Provide the (x, y) coordinate of the cell's center where the given text is located.  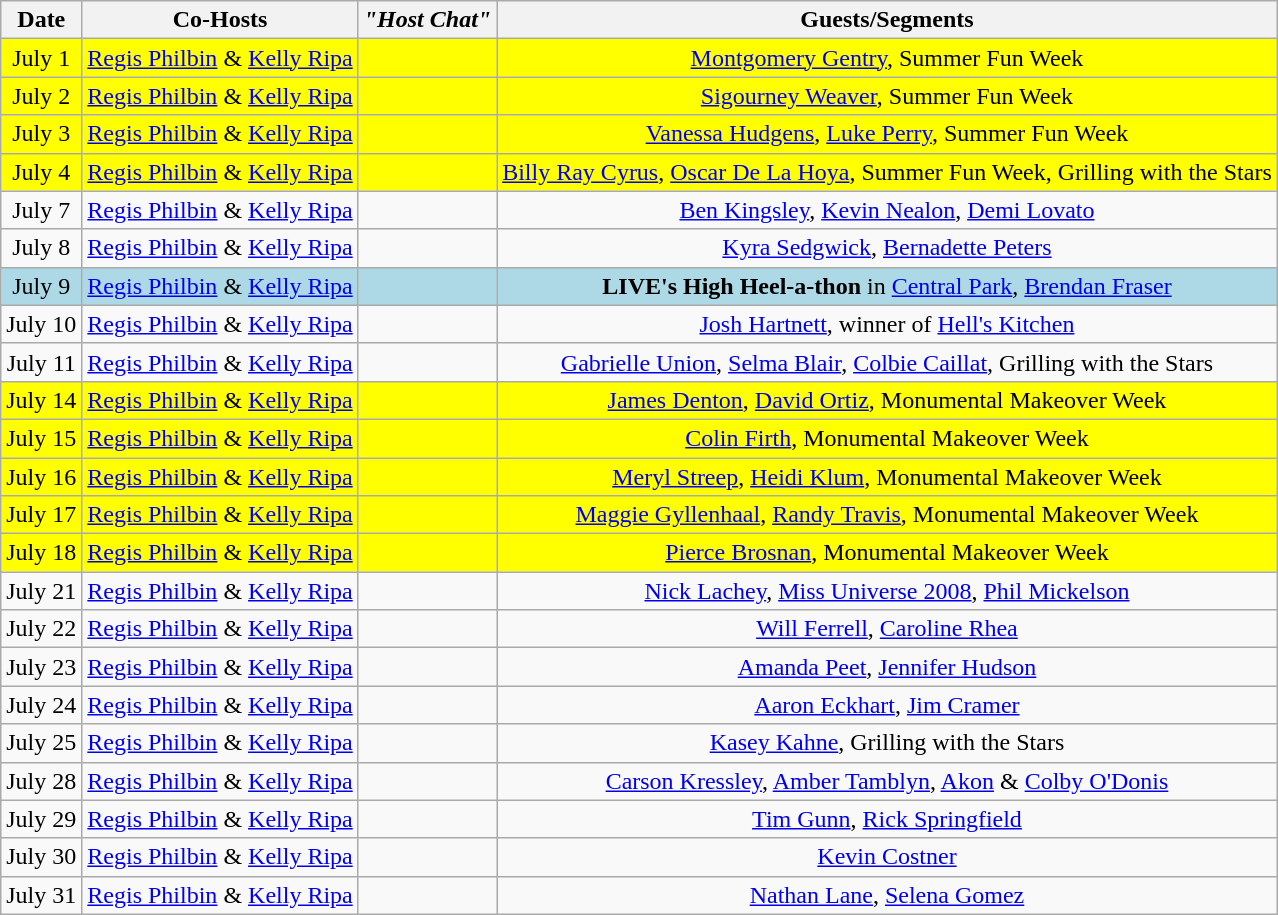
Gabrielle Union, Selma Blair, Colbie Caillat, Grilling with the Stars (888, 362)
Kevin Costner (888, 857)
Aaron Eckhart, Jim Cramer (888, 705)
July 11 (42, 362)
Will Ferrell, Caroline Rhea (888, 629)
July 29 (42, 819)
Josh Hartnett, winner of Hell's Kitchen (888, 324)
July 24 (42, 705)
Guests/Segments (888, 20)
James Denton, David Ortiz, Monumental Makeover Week (888, 400)
LIVE's High Heel-a-thon in Central Park, Brendan Fraser (888, 286)
July 17 (42, 515)
Colin Firth, Monumental Makeover Week (888, 438)
July 23 (42, 667)
Nick Lachey, Miss Universe 2008, Phil Mickelson (888, 591)
Pierce Brosnan, Monumental Makeover Week (888, 553)
July 9 (42, 286)
Tim Gunn, Rick Springfield (888, 819)
Carson Kressley, Amber Tamblyn, Akon & Colby O'Donis (888, 781)
Kyra Sedgwick, Bernadette Peters (888, 248)
July 21 (42, 591)
July 31 (42, 895)
July 3 (42, 134)
Montgomery Gentry, Summer Fun Week (888, 58)
July 8 (42, 248)
July 28 (42, 781)
July 25 (42, 743)
Ben Kingsley, Kevin Nealon, Demi Lovato (888, 210)
July 30 (42, 857)
July 10 (42, 324)
Amanda Peet, Jennifer Hudson (888, 667)
Meryl Streep, Heidi Klum, Monumental Makeover Week (888, 477)
Sigourney Weaver, Summer Fun Week (888, 96)
July 7 (42, 210)
Maggie Gyllenhaal, Randy Travis, Monumental Makeover Week (888, 515)
Kasey Kahne, Grilling with the Stars (888, 743)
Billy Ray Cyrus, Oscar De La Hoya, Summer Fun Week, Grilling with the Stars (888, 172)
July 22 (42, 629)
Nathan Lane, Selena Gomez (888, 895)
Vanessa Hudgens, Luke Perry, Summer Fun Week (888, 134)
"Host Chat" (427, 20)
July 16 (42, 477)
July 18 (42, 553)
July 2 (42, 96)
July 4 (42, 172)
Date (42, 20)
July 15 (42, 438)
Co-Hosts (220, 20)
July 14 (42, 400)
July 1 (42, 58)
